Find where the given text appears and provide that cell's center as (X, Y) coordinate. 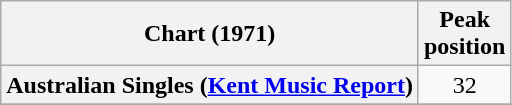
32 (464, 85)
Australian Singles (Kent Music Report) (210, 85)
Peakposition (464, 34)
Chart (1971) (210, 34)
